For the text-containing cell, return its midpoint in [x, y] coordinate format. 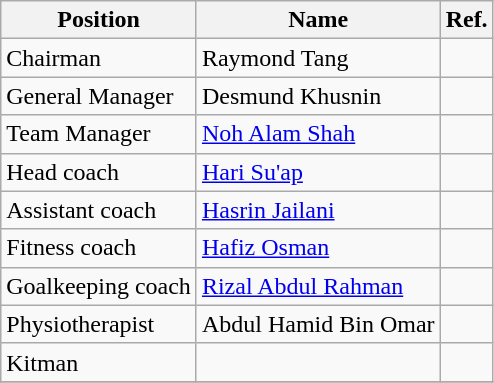
Rizal Abdul Rahman [318, 286]
Kitman [99, 362]
Hari Su'ap [318, 172]
Ref. [466, 20]
Desmund Khusnin [318, 96]
Position [99, 20]
General Manager [99, 96]
Name [318, 20]
Noh Alam Shah [318, 134]
Goalkeeping coach [99, 286]
Hafiz Osman [318, 248]
Physiotherapist [99, 324]
Fitness coach [99, 248]
Raymond Tang [318, 58]
Hasrin Jailani [318, 210]
Head coach [99, 172]
Assistant coach [99, 210]
Abdul Hamid Bin Omar [318, 324]
Team Manager [99, 134]
Chairman [99, 58]
